Identify which cell holds the provided text, then report its (x, y) central coordinate. 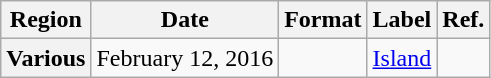
Island (402, 58)
Date (185, 20)
Format (323, 20)
Label (402, 20)
Ref. (464, 20)
February 12, 2016 (185, 58)
Various (46, 58)
Region (46, 20)
